Output the [X, Y] coordinate of the center of the cell containing the given text.  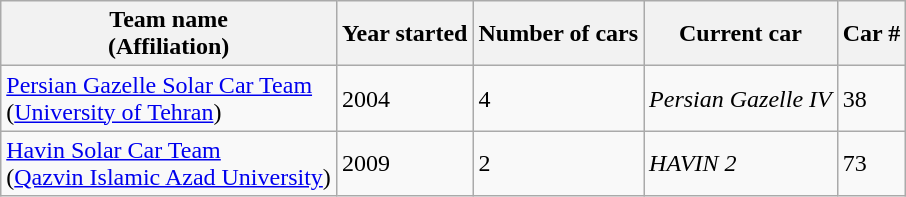
2 [558, 164]
Persian Gazelle IV [741, 98]
Current car [741, 34]
Havin Solar Car Team(Qazvin Islamic Azad University) [169, 164]
Year started [404, 34]
2004 [404, 98]
Team name(Affiliation) [169, 34]
38 [872, 98]
Persian Gazelle Solar Car Team(University of Tehran) [169, 98]
Number of cars [558, 34]
4 [558, 98]
2009 [404, 164]
73 [872, 164]
Car # [872, 34]
HAVIN 2 [741, 164]
